Determine the (x, y) coordinate at the center of the cell enclosing the given text.  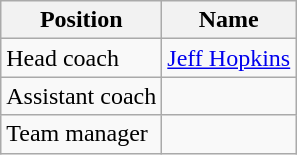
Head coach (82, 58)
Team manager (82, 134)
Jeff Hopkins (229, 58)
Position (82, 20)
Assistant coach (82, 96)
Name (229, 20)
